Detect which cell encompasses the target text, then output its (X, Y) center coordinate. 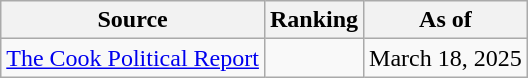
Ranking (314, 20)
The Cook Political Report (133, 58)
March 18, 2025 (446, 58)
Source (133, 20)
As of (446, 20)
